From the cell containing the given text, extract its center point as (X, Y) coordinate. 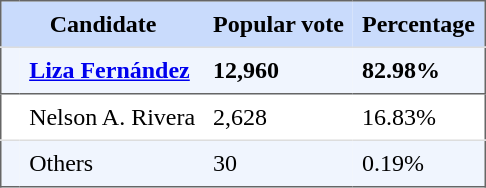
2,628 (278, 117)
12,960 (278, 70)
Others (112, 163)
Percentage (419, 24)
Nelson A. Rivera (112, 117)
82.98% (419, 70)
16.83% (419, 117)
Popular vote (278, 24)
Liza Fernández (112, 70)
0.19% (419, 163)
30 (278, 163)
Candidate (102, 24)
